Scan for the cell matching the given text and deliver its [X, Y] coordinate at center. 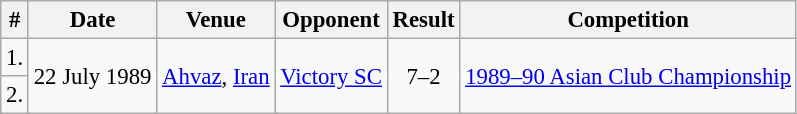
1989–90 Asian Club Championship [628, 76]
2. [15, 95]
Opponent [331, 20]
1. [15, 58]
# [15, 20]
Result [424, 20]
Date [92, 20]
Competition [628, 20]
22 July 1989 [92, 76]
Victory SC [331, 76]
Ahvaz, Iran [216, 76]
Venue [216, 20]
7–2 [424, 76]
